Extract the [x, y] coordinate from the center of the cell holding the provided text.  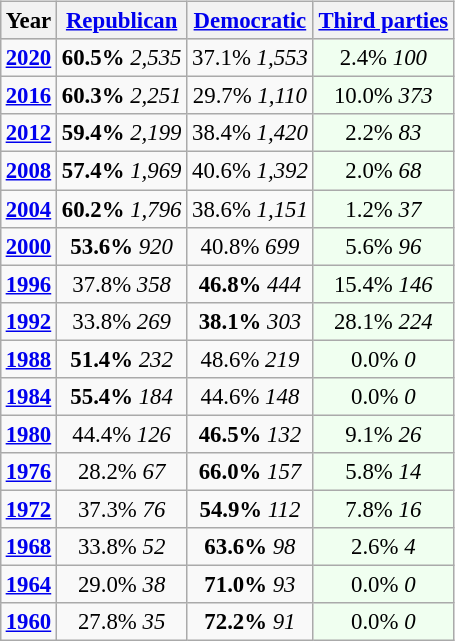
1972 [28, 509]
46.5% 132 [250, 434]
2008 [28, 171]
10.0% 373 [383, 96]
1996 [28, 284]
60.5% 2,535 [122, 58]
53.6% 920 [122, 246]
72.2% 91 [250, 622]
40.6% 1,392 [250, 171]
1960 [28, 622]
2012 [28, 133]
63.6% 98 [250, 547]
7.8% 16 [383, 509]
40.8% 699 [250, 246]
2000 [28, 246]
44.4% 126 [122, 434]
29.7% 1,110 [250, 96]
2.6% 4 [383, 547]
37.8% 358 [122, 284]
60.3% 2,251 [122, 96]
Republican [122, 21]
Year [28, 21]
2004 [28, 209]
37.1% 1,553 [250, 58]
1964 [28, 584]
1992 [28, 321]
60.2% 1,796 [122, 209]
1980 [28, 434]
37.3% 76 [122, 509]
2020 [28, 58]
5.8% 14 [383, 472]
57.4% 1,969 [122, 171]
46.8% 444 [250, 284]
55.4% 184 [122, 396]
Democratic [250, 21]
71.0% 93 [250, 584]
33.8% 269 [122, 321]
54.9% 112 [250, 509]
1984 [28, 396]
51.4% 232 [122, 359]
27.8% 35 [122, 622]
28.1% 224 [383, 321]
2.4% 100 [383, 58]
2.0% 68 [383, 171]
33.8% 52 [122, 547]
29.0% 38 [122, 584]
44.6% 148 [250, 396]
1988 [28, 359]
2016 [28, 96]
59.4% 2,199 [122, 133]
38.1% 303 [250, 321]
1.2% 37 [383, 209]
5.6% 96 [383, 246]
28.2% 67 [122, 472]
66.0% 157 [250, 472]
15.4% 146 [383, 284]
48.6% 219 [250, 359]
38.4% 1,420 [250, 133]
38.6% 1,151 [250, 209]
Third parties [383, 21]
2.2% 83 [383, 133]
9.1% 26 [383, 434]
1968 [28, 547]
1976 [28, 472]
